Detect which cell encompasses the target text, then output its (X, Y) center coordinate. 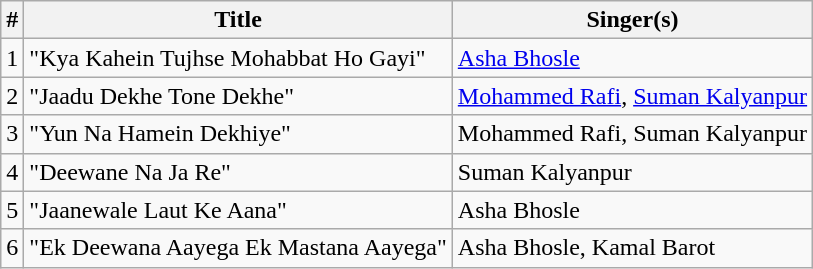
Singer(s) (632, 20)
5 (12, 210)
Title (238, 20)
Suman Kalyanpur (632, 172)
3 (12, 134)
4 (12, 172)
"Jaanewale Laut Ke Aana" (238, 210)
6 (12, 248)
1 (12, 58)
"Kya Kahein Tujhse Mohabbat Ho Gayi" (238, 58)
2 (12, 96)
"Deewane Na Ja Re" (238, 172)
# (12, 20)
"Yun Na Hamein Dekhiye" (238, 134)
"Jaadu Dekhe Tone Dekhe" (238, 96)
"Ek Deewana Aayega Ek Mastana Aayega" (238, 248)
Asha Bhosle, Kamal Barot (632, 248)
